Locate the cell with the specified text and output its [x, y] center coordinate. 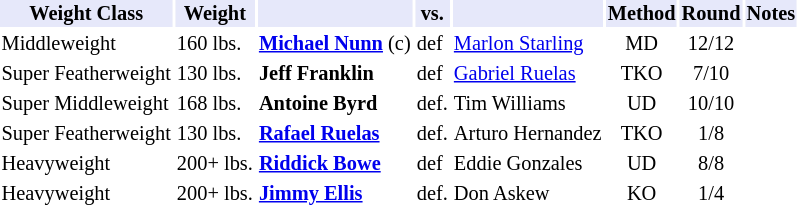
Weight [214, 14]
Notes [771, 14]
Gabriel Ruelas [528, 74]
Marlon Starling [528, 44]
Weight Class [86, 14]
MD [642, 44]
Antoine Byrd [334, 104]
Tim Williams [528, 104]
Method [642, 14]
Middleweight [86, 44]
Heavyweight [86, 164]
Michael Nunn (c) [334, 44]
1/8 [711, 134]
200+ lbs. [214, 164]
Eddie Gonzales [528, 164]
vs. [432, 14]
12/12 [711, 44]
Riddick Bowe [334, 164]
Super Middleweight [86, 104]
160 lbs. [214, 44]
Jeff Franklin [334, 74]
Arturo Hernandez [528, 134]
7/10 [711, 74]
10/10 [711, 104]
8/8 [711, 164]
Round [711, 14]
168 lbs. [214, 104]
Rafael Ruelas [334, 134]
